Scan for the cell matching the given text and deliver its (X, Y) coordinate at center. 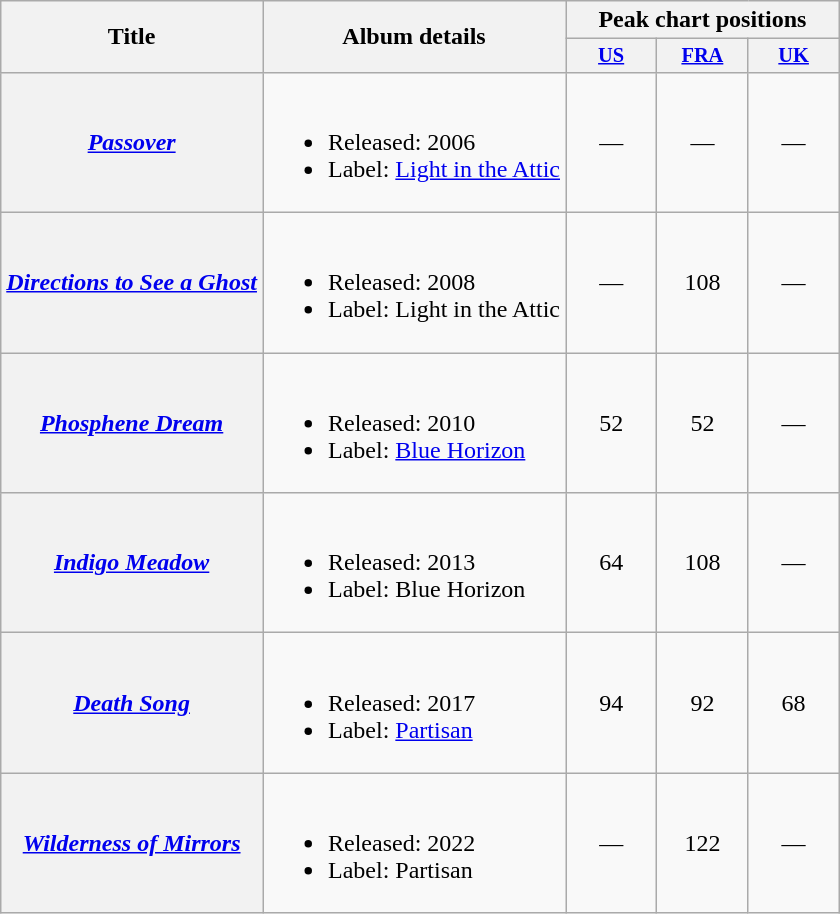
US (612, 56)
122 (702, 843)
Album details (414, 37)
Released: 2022Label: Partisan (414, 843)
Released: 2008Label: Light in the Attic (414, 283)
UK (794, 56)
Title (132, 37)
Released: 2006Label: Light in the Attic (414, 142)
Passover (132, 142)
64 (612, 563)
Released: 2017Label: Partisan (414, 703)
Peak chart positions (703, 20)
94 (612, 703)
Released: 2013Label: Blue Horizon (414, 563)
Indigo Meadow (132, 563)
Wilderness of Mirrors (132, 843)
Phosphene Dream (132, 423)
68 (794, 703)
Death Song (132, 703)
FRA (702, 56)
92 (702, 703)
Directions to See a Ghost (132, 283)
Released: 2010Label: Blue Horizon (414, 423)
